Capture the cell that displays the provided text and extract its [x, y] central coordinate. 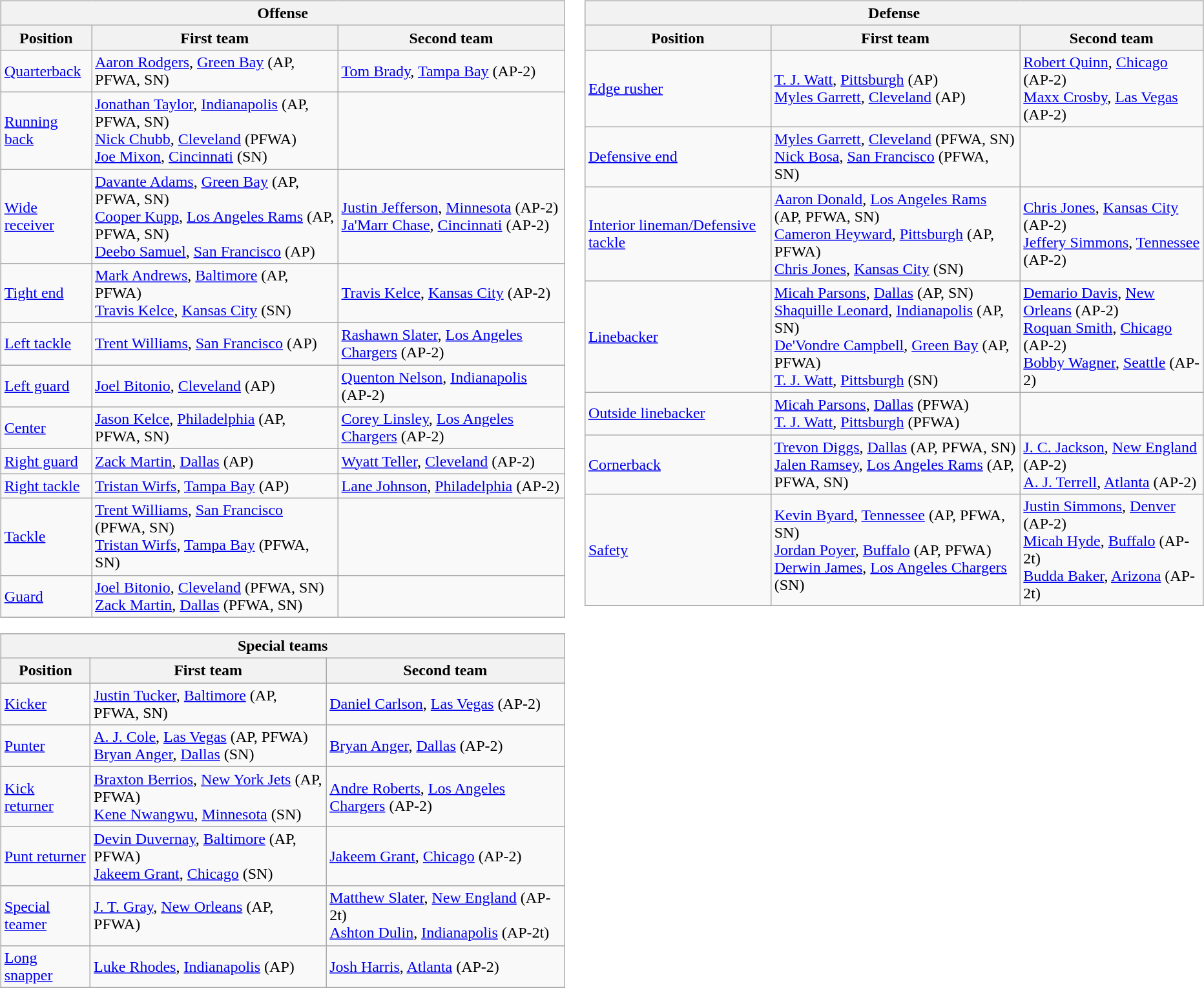
Left tackle [46, 344]
Justin Simmons, Denver (AP-2)Micah Hyde, Buffalo (AP-2t)Budda Baker, Arizona (AP-2t) [1112, 551]
Punt returner [45, 856]
Long snapper [45, 967]
A. J. Cole, Las Vegas (AP, PFWA)Bryan Anger, Dallas (SN) [208, 746]
Offense [283, 13]
Wide receiver [46, 216]
Devin Duvernay, Baltimore (AP, PFWA)Jakeem Grant, Chicago (SN) [208, 856]
Jakeem Grant, Chicago (AP-2) [446, 856]
Aaron Donald, Los Angeles Rams (AP, PFWA, SN)Cameron Heyward, Pittsburgh (AP, PFWA)Chris Jones, Kansas City (SN) [895, 233]
Quarterback [46, 71]
Lane Johnson, Philadelphia (AP-2) [451, 486]
Justin Jefferson, Minnesota (AP-2)Ja'Marr Chase, Cincinnati (AP-2) [451, 216]
Linebacker [678, 337]
Mark Andrews, Baltimore (AP, PFWA)Travis Kelce, Kansas City (SN) [215, 293]
Defensive end [678, 156]
Joel Bitonio, Cleveland (AP) [215, 386]
Daniel Carlson, Las Vegas (AP-2) [446, 704]
Micah Parsons, Dallas (AP, SN)Shaquille Leonard, Indianapolis (AP, SN)De'Vondre Campbell, Green Bay (AP, PFWA)T. J. Watt, Pittsburgh (SN) [895, 337]
Outside linebacker [678, 414]
Special teamer [45, 916]
J. C. Jackson, New England (AP-2)A. J. Terrell, Atlanta (AP-2) [1112, 465]
Josh Harris, Atlanta (AP-2) [446, 967]
Kevin Byard, Tennessee (AP, PFWA, SN)Jordan Poyer, Buffalo (AP, PFWA)Derwin James, Los Angeles Chargers (SN) [895, 551]
Luke Rhodes, Indianapolis (AP) [208, 967]
Right guard [46, 461]
Edge rusher [678, 88]
Interior lineman/Defensive tackle [678, 233]
Kicker [45, 704]
Cornerback [678, 465]
Right tackle [46, 486]
J. T. Gray, New Orleans (AP, PFWA) [208, 916]
Trevon Diggs, Dallas (AP, PFWA, SN)Jalen Ramsey, Los Angeles Rams (AP, PFWA, SN) [895, 465]
Braxton Berrios, New York Jets (AP, PFWA)Kene Nwangwu, Minnesota (SN) [208, 797]
Jason Kelce, Philadelphia (AP, PFWA, SN) [215, 428]
Tristan Wirfs, Tampa Bay (AP) [215, 486]
Zack Martin, Dallas (AP) [215, 461]
Quenton Nelson, Indianapolis (AP-2) [451, 386]
Travis Kelce, Kansas City (AP-2) [451, 293]
Justin Tucker, Baltimore (AP, PFWA, SN) [208, 704]
Bryan Anger, Dallas (AP-2) [446, 746]
Corey Linsley, Los Angeles Chargers (AP-2) [451, 428]
Guard [46, 596]
Safety [678, 551]
Punter [45, 746]
Myles Garrett, Cleveland (PFWA, SN)Nick Bosa, San Francisco (PFWA, SN) [895, 156]
Micah Parsons, Dallas (PFWA)T. J. Watt, Pittsburgh (PFWA) [895, 414]
Tight end [46, 293]
Defense [894, 13]
Special teams [283, 646]
Andre Roberts, Los Angeles Chargers (AP-2) [446, 797]
Wyatt Teller, Cleveland (AP-2) [451, 461]
Trent Williams, San Francisco (PFWA, SN)Tristan Wirfs, Tampa Bay (PFWA, SN) [215, 536]
Jonathan Taylor, Indianapolis (AP, PFWA, SN)Nick Chubb, Cleveland (PFWA)Joe Mixon, Cincinnati (SN) [215, 131]
Running back [46, 131]
Tom Brady, Tampa Bay (AP-2) [451, 71]
Kick returner [45, 797]
Aaron Rodgers, Green Bay (AP, PFWA, SN) [215, 71]
Davante Adams, Green Bay (AP, PFWA, SN)Cooper Kupp, Los Angeles Rams (AP, PFWA, SN)Deebo Samuel, San Francisco (AP) [215, 216]
Joel Bitonio, Cleveland (PFWA, SN)Zack Martin, Dallas (PFWA, SN) [215, 596]
Matthew Slater, New England (AP-2t)Ashton Dulin, Indianapolis (AP-2t) [446, 916]
Demario Davis, New Orleans (AP-2)Roquan Smith, Chicago (AP-2)Bobby Wagner, Seattle (AP-2) [1112, 337]
Trent Williams, San Francisco (AP) [215, 344]
Robert Quinn, Chicago (AP-2)Maxx Crosby, Las Vegas (AP-2) [1112, 88]
Chris Jones, Kansas City (AP-2)Jeffery Simmons, Tennessee (AP-2) [1112, 233]
Rashawn Slater, Los Angeles Chargers (AP-2) [451, 344]
Tackle [46, 536]
Center [46, 428]
Left guard [46, 386]
T. J. Watt, Pittsburgh (AP)Myles Garrett, Cleveland (AP) [895, 88]
